Return the [x, y] coordinate for the center point of the cell that contains the specified text.  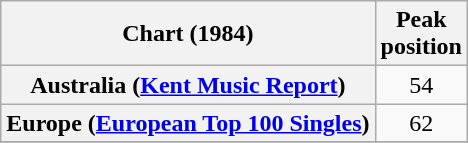
Europe (European Top 100 Singles) [188, 123]
Peakposition [421, 34]
Australia (Kent Music Report) [188, 85]
62 [421, 123]
Chart (1984) [188, 34]
54 [421, 85]
